Identify which cell holds the provided text, then report its [x, y] central coordinate. 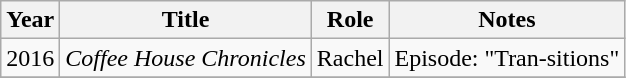
Coffee House Chronicles [186, 58]
2016 [30, 58]
Episode: "Tran-sitions" [507, 58]
Year [30, 20]
Notes [507, 20]
Title [186, 20]
Role [350, 20]
Rachel [350, 58]
